Detect which cell encompasses the target text, then output its [x, y] center coordinate. 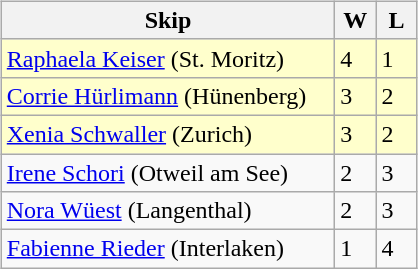
Skip [168, 20]
L [396, 20]
W [356, 20]
Nora Wüest (Langenthal) [168, 211]
Corrie Hürlimann (Hünenberg) [168, 96]
Raphaela Keiser (St. Moritz) [168, 58]
Fabienne Rieder (Interlaken) [168, 249]
Irene Schori (Otweil am See) [168, 173]
Xenia Schwaller (Zurich) [168, 134]
